Capture the cell that displays the provided text and extract its (X, Y) central coordinate. 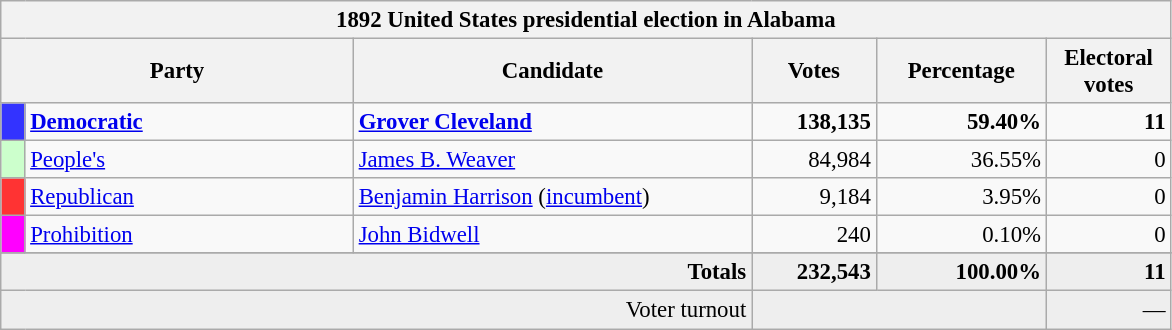
Candidate (552, 72)
3.95% (961, 197)
Party (178, 72)
240 (814, 235)
Totals (376, 273)
Prohibition (189, 235)
59.40% (961, 122)
0.10% (961, 235)
Democratic (189, 122)
232,543 (814, 273)
1892 United States presidential election in Alabama (586, 20)
100.00% (961, 273)
9,184 (814, 197)
138,135 (814, 122)
Grover Cleveland (552, 122)
James B. Weaver (552, 160)
Votes (814, 72)
Voter turnout (376, 310)
Benjamin Harrison (incumbent) (552, 197)
Electoral votes (1108, 72)
Republican (189, 197)
84,984 (814, 160)
Percentage (961, 72)
John Bidwell (552, 235)
— (1108, 310)
People's (189, 160)
36.55% (961, 160)
